Pinpoint the cell where the given text exists, returning its [x, y] midpoint coordinate. 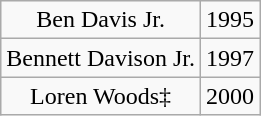
1997 [230, 58]
Ben Davis Jr. [101, 20]
Loren Woods‡ [101, 96]
2000 [230, 96]
1995 [230, 20]
Bennett Davison Jr. [101, 58]
